Locate the cell with the specified text and output its [x, y] center coordinate. 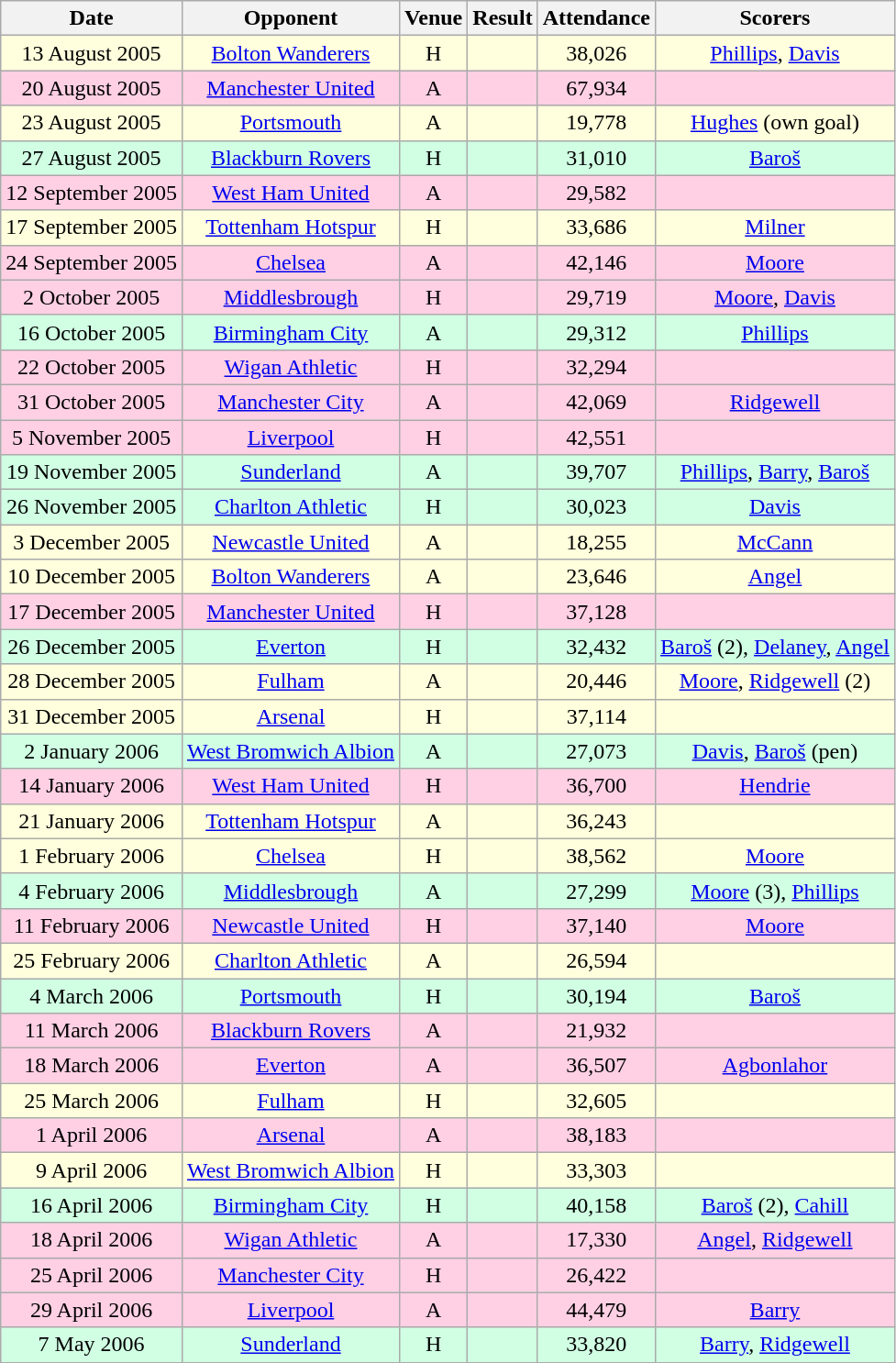
37,140 [596, 925]
Angel, Ridgewell [776, 1240]
Barry [776, 1310]
23,646 [596, 577]
23 August 2005 [92, 123]
2 January 2006 [92, 751]
Angel [776, 577]
25 March 2006 [92, 1101]
27,073 [596, 751]
3 December 2005 [92, 542]
36,700 [596, 786]
7 May 2006 [92, 1345]
Agbonlahor [776, 1066]
38,562 [596, 856]
36,507 [596, 1066]
1 April 2006 [92, 1136]
32,432 [596, 647]
33,303 [596, 1170]
42,146 [596, 262]
25 February 2006 [92, 960]
44,479 [596, 1310]
Phillips, Barry, Baroš [776, 472]
33,686 [596, 227]
20,446 [596, 681]
Opponent [290, 18]
10 December 2005 [92, 577]
Baroš (2), Delaney, Angel [776, 647]
32,605 [596, 1101]
29,719 [596, 297]
19,778 [596, 123]
42,551 [596, 438]
24 September 2005 [92, 262]
32,294 [596, 367]
14 January 2006 [92, 786]
30,023 [596, 507]
4 March 2006 [92, 995]
22 October 2005 [92, 367]
33,820 [596, 1345]
31 December 2005 [92, 716]
13 August 2005 [92, 53]
Baroš (2), Cahill [776, 1205]
18,255 [596, 542]
21,932 [596, 1031]
25 April 2006 [92, 1275]
26,422 [596, 1275]
16 April 2006 [92, 1205]
16 October 2005 [92, 332]
Phillips [776, 332]
Attendance [596, 18]
27 August 2005 [92, 158]
36,243 [596, 821]
Davis, Baroš (pen) [776, 751]
Moore, Davis [776, 297]
Barry, Ridgewell [776, 1345]
26 November 2005 [92, 507]
9 April 2006 [92, 1170]
40,158 [596, 1205]
11 March 2006 [92, 1031]
Moore (3), Phillips [776, 891]
30,194 [596, 995]
29,582 [596, 193]
26,594 [596, 960]
Hendrie [776, 786]
19 November 2005 [92, 472]
5 November 2005 [92, 438]
26 December 2005 [92, 647]
Scorers [776, 18]
Moore, Ridgewell (2) [776, 681]
1 February 2006 [92, 856]
17 December 2005 [92, 612]
Milner [776, 227]
4 February 2006 [92, 891]
37,114 [596, 716]
29,312 [596, 332]
29 April 2006 [92, 1310]
Phillips, Davis [776, 53]
27,299 [596, 891]
42,069 [596, 402]
31,010 [596, 158]
Date [92, 18]
12 September 2005 [92, 193]
11 February 2006 [92, 925]
38,183 [596, 1136]
39,707 [596, 472]
Ridgewell [776, 402]
31 October 2005 [92, 402]
38,026 [596, 53]
Davis [776, 507]
2 October 2005 [92, 297]
Venue [434, 18]
McCann [776, 542]
18 March 2006 [92, 1066]
28 December 2005 [92, 681]
17,330 [596, 1240]
20 August 2005 [92, 88]
21 January 2006 [92, 821]
Result [503, 18]
17 September 2005 [92, 227]
Hughes (own goal) [776, 123]
18 April 2006 [92, 1240]
37,128 [596, 612]
67,934 [596, 88]
